Provide the [X, Y] coordinate of the cell's center where the given text is located.  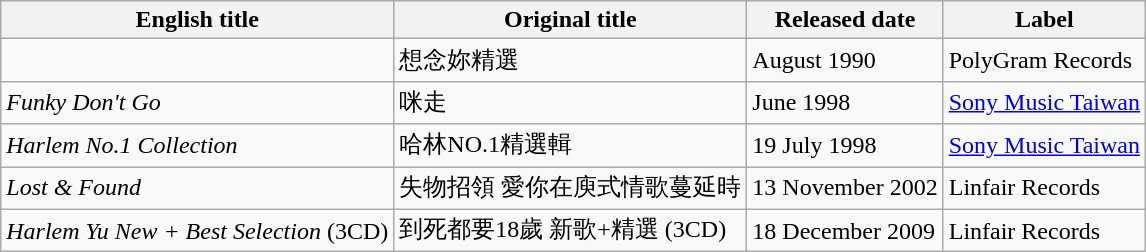
Harlem No.1 Collection [198, 146]
Released date [845, 20]
August 1990 [845, 60]
English title [198, 20]
咪走 [570, 102]
Original title [570, 20]
到死都要18歲 新歌+精選 (3CD) [570, 230]
June 1998 [845, 102]
Label [1044, 20]
PolyGram Records [1044, 60]
哈林NO.1精選輯 [570, 146]
18 December 2009 [845, 230]
19 July 1998 [845, 146]
想念妳精選 [570, 60]
Funky Don't Go [198, 102]
失物招領 愛你在庾式情歌蔓延時 [570, 188]
Harlem Yu New + Best Selection (3CD) [198, 230]
13 November 2002 [845, 188]
Lost & Found [198, 188]
